For the text-containing cell, return its midpoint in (X, Y) coordinate format. 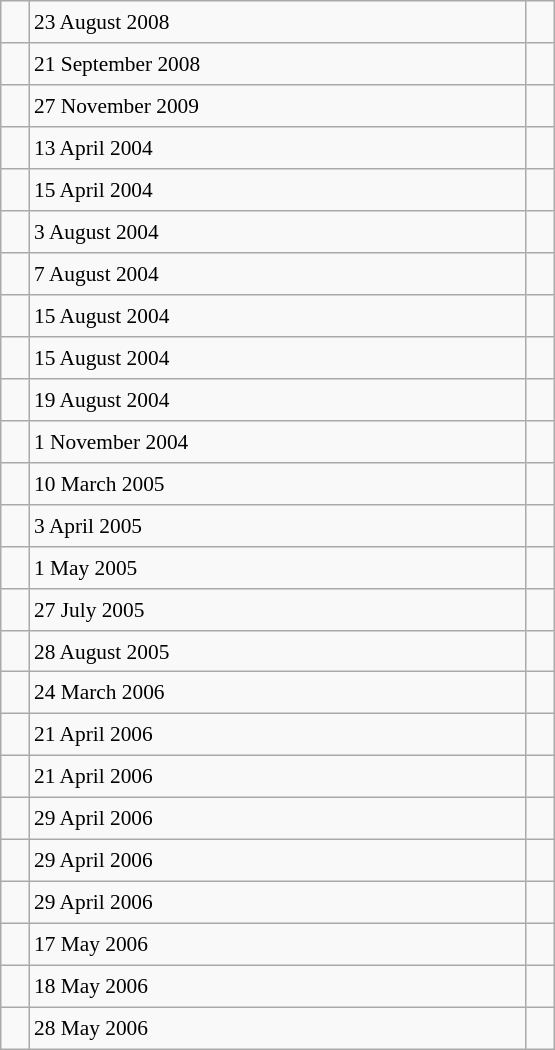
17 May 2006 (278, 945)
23 August 2008 (278, 22)
27 November 2009 (278, 106)
13 April 2004 (278, 148)
28 August 2005 (278, 651)
3 April 2005 (278, 525)
27 July 2005 (278, 609)
1 May 2005 (278, 567)
10 March 2005 (278, 483)
21 September 2008 (278, 64)
19 August 2004 (278, 399)
24 March 2006 (278, 693)
3 August 2004 (278, 232)
7 August 2004 (278, 274)
1 November 2004 (278, 441)
15 April 2004 (278, 190)
18 May 2006 (278, 986)
28 May 2006 (278, 1028)
